Determine the [X, Y] coordinate at the center of the cell enclosing the given text.  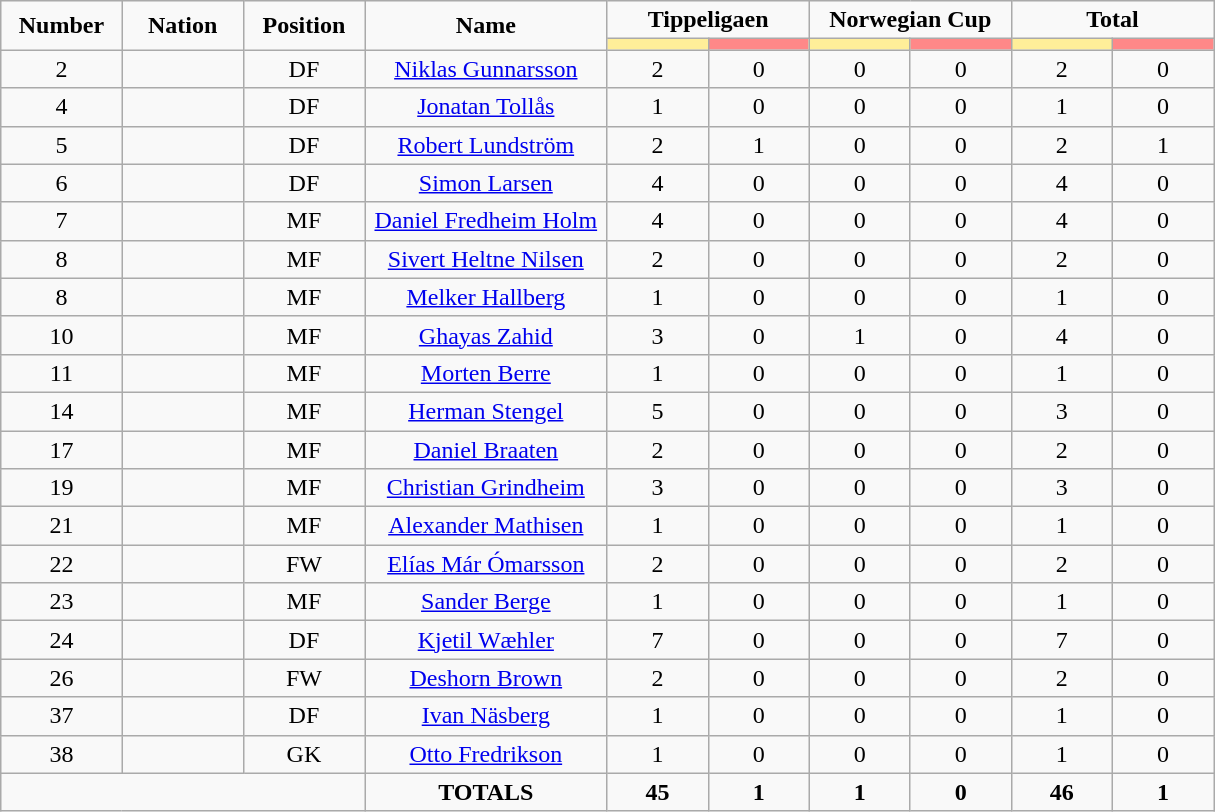
24 [62, 640]
Morten Berre [486, 373]
Niklas Gunnarsson [486, 69]
26 [62, 678]
21 [62, 526]
Total [1112, 20]
Elías Már Ómarsson [486, 564]
6 [62, 183]
Melker Hallberg [486, 297]
Sivert Heltne Nilsen [486, 259]
11 [62, 373]
Sander Berge [486, 602]
Daniel Fredheim Holm [486, 221]
Deshorn Brown [486, 678]
23 [62, 602]
Herman Stengel [486, 411]
19 [62, 488]
45 [658, 792]
10 [62, 335]
Jonatan Tollås [486, 107]
Robert Lundström [486, 145]
Ivan Näsberg [486, 716]
14 [62, 411]
46 [1062, 792]
GK [304, 754]
Otto Fredrikson [486, 754]
Number [62, 26]
TOTALS [486, 792]
Norwegian Cup [910, 20]
Kjetil Wæhler [486, 640]
37 [62, 716]
Position [304, 26]
Simon Larsen [486, 183]
38 [62, 754]
22 [62, 564]
Ghayas Zahid [486, 335]
Alexander Mathisen [486, 526]
Nation [182, 26]
Name [486, 26]
17 [62, 449]
Christian Grindheim [486, 488]
Tippeligaen [708, 20]
Daniel Braaten [486, 449]
